Output the (X, Y) coordinate of the center of the cell containing the given text.  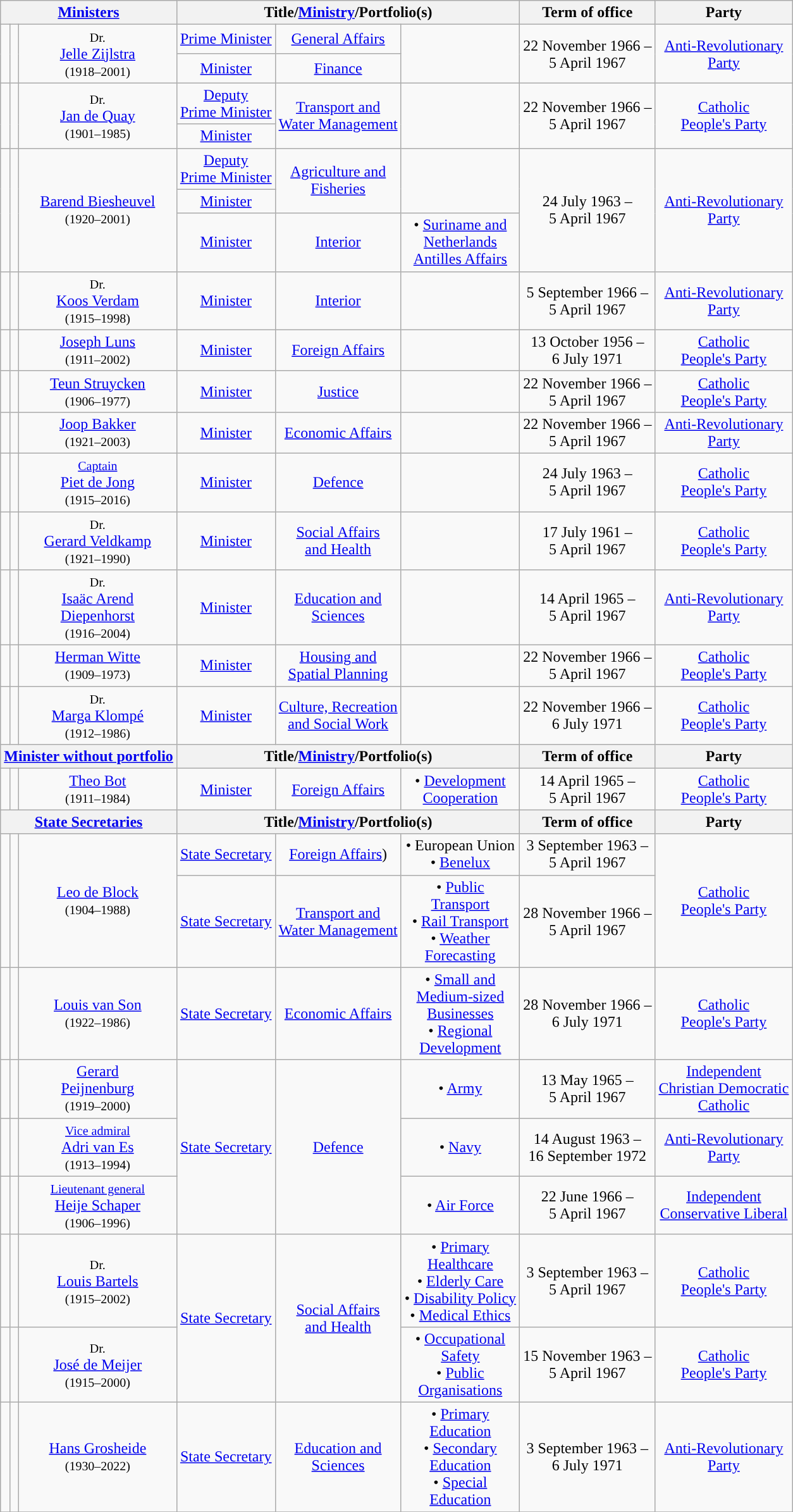
15 November 1963 – 5 April 1967 (587, 1364)
Joop Bakker (1921–2003) (97, 433)
• Army (460, 1089)
Herman Witte (1909–1973) (97, 666)
• Development Cooperation (460, 790)
Dr. Jan de Quay (1901–1985) (97, 115)
Dr. Marga Klompé (1912–1986) (97, 716)
28 November 1966 – 5 April 1967 (587, 921)
• Navy (460, 1147)
Lieutenant general Heije Schaper (1906–1996) (97, 1205)
Theo Bot (1911–1984) (97, 790)
General Affairs (338, 39)
• Air Force (460, 1205)
Minister without portfolio (89, 757)
Independent Christian Democratic Catholic (723, 1089)
Finance (338, 68)
Leo de Block (1904–1988) (97, 901)
5 September 1966 – 5 April 1967 (587, 301)
Vice admiral Adri van Es (1913–1994) (97, 1147)
Louis van Son (1922–1986) (97, 1013)
Independent Conservative Liberal (723, 1205)
Prime Minister (226, 39)
Agriculture and Fisheries (338, 181)
Teun Struycken (1906–1977) (97, 391)
Housing and Spatial Planning (338, 666)
Dr. Isaäc Arend Diepenhorst (1916–2004) (97, 607)
• Suriname and Netherlands Antilles Affairs (460, 242)
13 May 1965 – 5 April 1967 (587, 1089)
Dr. José de Meijer (1915–2000) (97, 1364)
Barend Biesheuvel (1920–2001) (97, 210)
• Occupational Safety • Public Organisations (460, 1364)
Dr. Jelle Zijlstra (1918–2001) (97, 54)
Captain Piet de Jong (1915–2016) (97, 482)
22 June 1966 – 5 April 1967 (587, 1205)
• European Union • Benelux (460, 854)
Hans Grosheide (1930–2022) (97, 1456)
Gerard Peijnenburg (1919–2000) (97, 1089)
17 July 1961 – 5 April 1967 (587, 540)
3 September 1963 – 6 July 1971 (587, 1456)
Dr. Gerard Veldkamp (1921–1990) (97, 540)
Culture, Recreation and Social Work (338, 716)
14 August 1963 – 16 September 1972 (587, 1147)
Dr. Louis Bartels (1915–2002) (97, 1280)
28 November 1966 – 6 July 1971 (587, 1013)
• Primary Education • Secondary Education • Special Education (460, 1456)
Ministers (89, 13)
State Secretaries (89, 822)
Foreign Affairs) (338, 854)
Justice (338, 391)
13 October 1956 – 6 July 1971 (587, 350)
• Small and Medium-sized Businesses • Regional Development (460, 1013)
• Public Transport • Rail Transport • Weather Forecasting (460, 921)
Joseph Luns (1911–2002) (97, 350)
• Primary Healthcare • Elderly Care • Disability Policy • Medical Ethics (460, 1280)
Dr. Koos Verdam (1915–1998) (97, 301)
22 November 1966 – 6 July 1971 (587, 716)
